Pinpoint the cell where the given text exists, returning its [X, Y] midpoint coordinate. 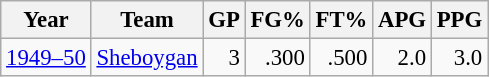
PPG [459, 20]
3.0 [459, 58]
.500 [342, 58]
FG% [278, 20]
GP [224, 20]
APG [402, 20]
Team [147, 20]
2.0 [402, 58]
1949–50 [46, 58]
3 [224, 58]
FT% [342, 20]
Year [46, 20]
.300 [278, 58]
Sheboygan [147, 58]
